Identify which cell holds the provided text, then report its (X, Y) central coordinate. 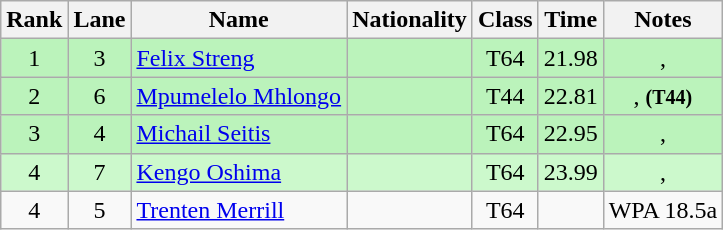
21.98 (570, 58)
Kengo Oshima (239, 172)
Lane (100, 20)
Name (239, 20)
6 (100, 96)
Nationality (410, 20)
22.95 (570, 134)
Time (570, 20)
1 (34, 58)
Trenten Merrill (239, 210)
7 (100, 172)
Felix Streng (239, 58)
Michail Seitis (239, 134)
Notes (663, 20)
WPA 18.5a (663, 210)
Class (505, 20)
5 (100, 210)
Mpumelelo Mhlongo (239, 96)
T44 (505, 96)
2 (34, 96)
Rank (34, 20)
23.99 (570, 172)
, (T44) (663, 96)
22.81 (570, 96)
